Identify which cell holds the provided text, then report its (x, y) central coordinate. 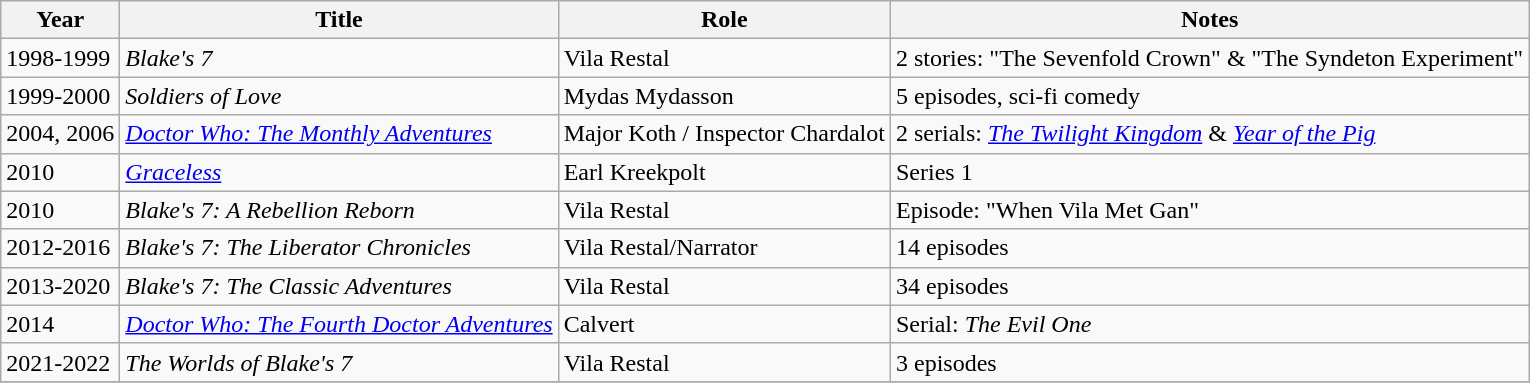
2013-2020 (60, 286)
2 serials: The Twilight Kingdom & Year of the Pig (1209, 134)
Role (724, 20)
2 stories: "The Sevenfold Crown" & "The Syndeton Experiment" (1209, 58)
Doctor Who: The Fourth Doctor Adventures (339, 324)
14 episodes (1209, 248)
Calvert (724, 324)
Notes (1209, 20)
Mydas Mydasson (724, 96)
Vila Restal/Narrator (724, 248)
Blake's 7: The Classic Adventures (339, 286)
Serial: The Evil One (1209, 324)
Title (339, 20)
34 episodes (1209, 286)
Blake's 7: A Rebellion Reborn (339, 210)
Blake's 7 (339, 58)
2021-2022 (60, 362)
Year (60, 20)
2012-2016 (60, 248)
2004, 2006 (60, 134)
Series 1 (1209, 172)
The Worlds of Blake's 7 (339, 362)
Doctor Who: The Monthly Adventures (339, 134)
5 episodes, sci-fi comedy (1209, 96)
Major Koth / Inspector Chardalot (724, 134)
2014 (60, 324)
Blake's 7: The Liberator Chronicles (339, 248)
1998-1999 (60, 58)
Episode: "When Vila Met Gan" (1209, 210)
Earl Kreekpolt (724, 172)
3 episodes (1209, 362)
1999-2000 (60, 96)
Soldiers of Love (339, 96)
Graceless (339, 172)
